Identify which cell holds the provided text, then report its (x, y) central coordinate. 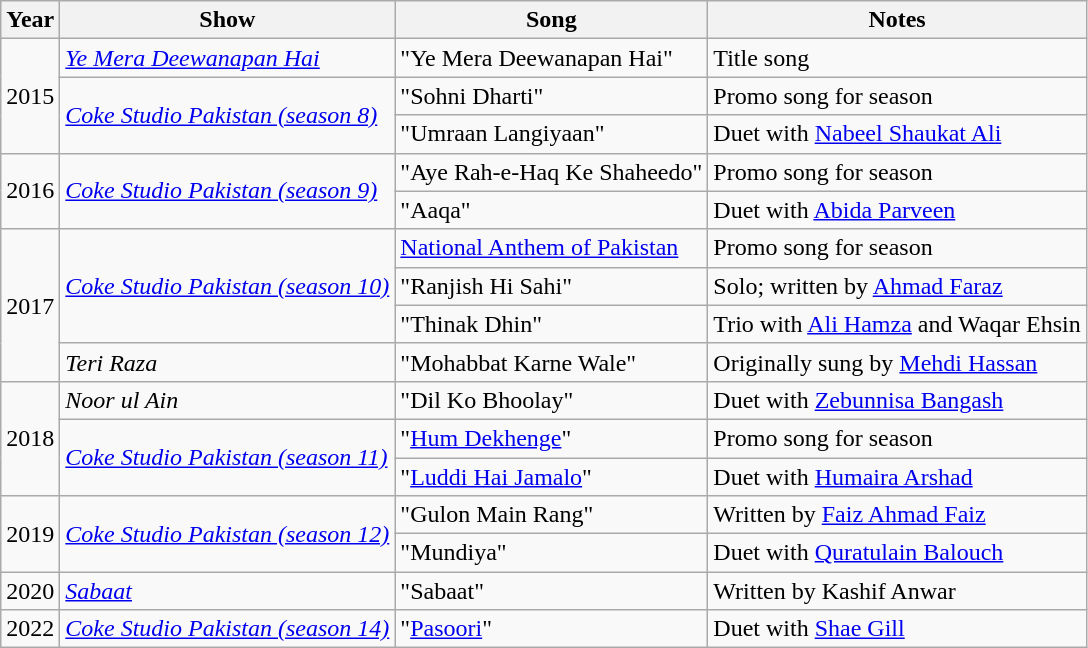
"Luddi Hai Jamalo" (552, 477)
Written by Faiz Ahmad Faiz (897, 515)
Noor ul Ain (228, 400)
Written by Kashif Anwar (897, 591)
2020 (30, 591)
Duet with Zebunnisa Bangash (897, 400)
Teri Raza (228, 362)
2022 (30, 629)
Coke Studio Pakistan (season 8) (228, 115)
Duet with Nabeel Shaukat Ali (897, 134)
Originally sung by Mehdi Hassan (897, 362)
"Dil Ko Bhoolay" (552, 400)
Duet with Quratulain Balouch (897, 553)
"Thinak Dhin" (552, 324)
"Mohabbat Karne Wale" (552, 362)
Sabaat (228, 591)
Trio with Ali Hamza and Waqar Ehsin (897, 324)
"Aaqa" (552, 210)
Solo; written by Ahmad Faraz (897, 286)
Duet with Humaira Arshad (897, 477)
Coke Studio Pakistan (season 12) (228, 534)
Song (552, 20)
"Mundiya" (552, 553)
2019 (30, 534)
2015 (30, 96)
"Hum Dekhenge" (552, 438)
Coke Studio Pakistan (season 11) (228, 457)
"Gulon Main Rang" (552, 515)
Duet with Shae Gill (897, 629)
National Anthem of Pakistan (552, 248)
Coke Studio Pakistan (season 9) (228, 191)
Show (228, 20)
Notes (897, 20)
"Aye Rah-e-Haq Ke Shaheedo" (552, 172)
Coke Studio Pakistan (season 10) (228, 286)
"Ranjish Hi Sahi" (552, 286)
"Sohni Dharti" (552, 96)
2018 (30, 438)
Ye Mera Deewanapan Hai (228, 58)
Duet with Abida Parveen (897, 210)
"Sabaat" (552, 591)
Coke Studio Pakistan (season 14) (228, 629)
"Umraan Langiyaan" (552, 134)
Year (30, 20)
2017 (30, 305)
Title song (897, 58)
2016 (30, 191)
"Pasoori" (552, 629)
"Ye Mera Deewanapan Hai" (552, 58)
